Detect which cell encompasses the target text, then output its (X, Y) center coordinate. 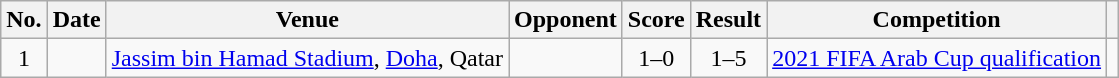
1–5 (728, 58)
Result (728, 20)
Venue (307, 20)
Opponent (566, 20)
1 (24, 58)
No. (24, 20)
Jassim bin Hamad Stadium, Doha, Qatar (307, 58)
2021 FIFA Arab Cup qualification (937, 58)
Score (656, 20)
1–0 (656, 58)
Date (76, 20)
Competition (937, 20)
